Capture the cell that displays the provided text and extract its (X, Y) central coordinate. 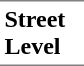
Street Level (42, 33)
